Return (X, Y) of the center of cell containing provided text 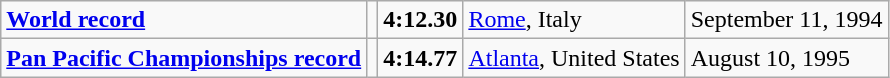
August 10, 1995 (786, 58)
Pan Pacific Championships record (184, 58)
Rome, Italy (574, 20)
World record (184, 20)
4:12.30 (420, 20)
Atlanta, United States (574, 58)
September 11, 1994 (786, 20)
4:14.77 (420, 58)
